Extract the (x, y) coordinate from the center of the cell holding the provided text.  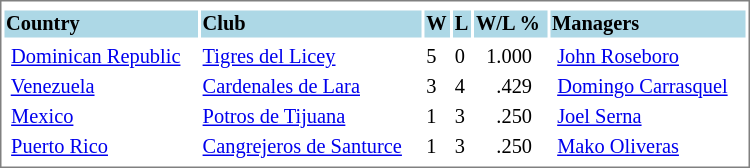
John Roseboro (648, 58)
Domingo Carrasquel (648, 88)
Club (312, 24)
Puerto Rico (101, 148)
Tigres del Licey (312, 58)
Venezuela (101, 88)
W/L % (510, 24)
0 (462, 58)
Mako Oliveras (648, 148)
Potros de Tijuana (312, 118)
Cardenales de Lara (312, 88)
Joel Serna (648, 118)
4 (462, 88)
Country (101, 24)
.429 (510, 88)
Managers (648, 24)
Dominican Republic (101, 58)
1.000 (510, 58)
5 (438, 58)
W (438, 24)
Cangrejeros de Santurce (312, 148)
Mexico (101, 118)
L (462, 24)
